Identify which cell holds the provided text, then report its (X, Y) central coordinate. 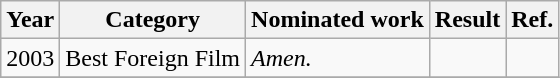
Best Foreign Film (153, 58)
Result (467, 20)
Nominated work (338, 20)
2003 (30, 58)
Ref. (532, 20)
Category (153, 20)
Year (30, 20)
Amen. (338, 58)
